Return (X, Y) of the center of cell containing provided text 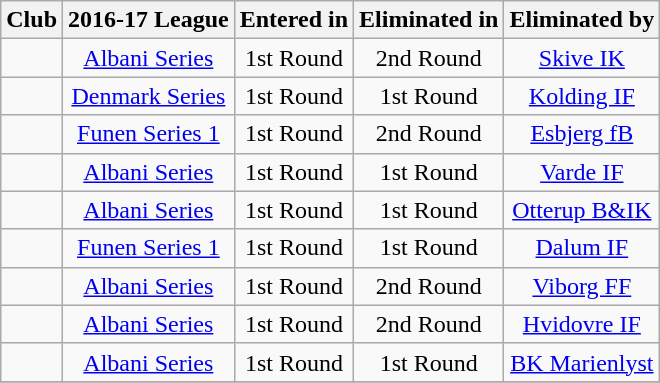
Otterup B&IK (582, 210)
BK Marienlyst (582, 362)
Club (32, 20)
Hvidovre IF (582, 324)
Varde IF (582, 172)
2016-17 League (149, 20)
Eliminated in (429, 20)
Viborg FF (582, 286)
Denmark Series (149, 96)
Esbjerg fB (582, 134)
Kolding IF (582, 96)
Eliminated by (582, 20)
Dalum IF (582, 248)
Skive IK (582, 58)
Entered in (294, 20)
